Return [X, Y] of the center of cell containing provided text 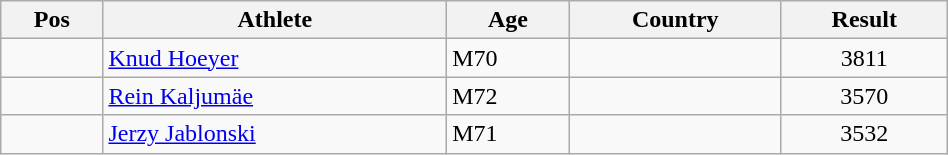
Pos [52, 20]
Athlete [275, 20]
3811 [864, 58]
3570 [864, 96]
M72 [508, 96]
Knud Hoeyer [275, 58]
Result [864, 20]
Country [675, 20]
Jerzy Jablonski [275, 134]
M71 [508, 134]
Rein Kaljumäe [275, 96]
Age [508, 20]
M70 [508, 58]
3532 [864, 134]
